Provide the (X, Y) coordinate of the cell's center where the given text is located.  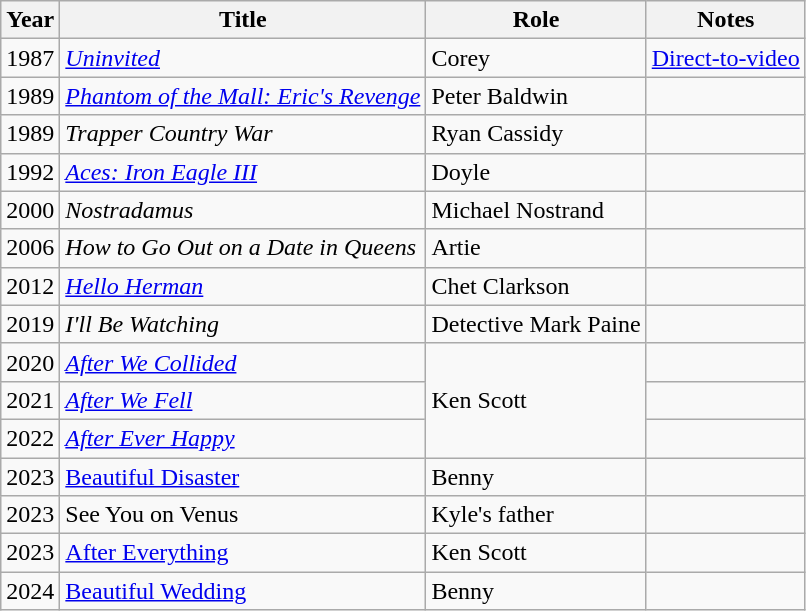
Ryan Cassidy (536, 134)
Title (243, 20)
1987 (30, 58)
Corey (536, 58)
2024 (30, 591)
Phantom of the Mall: Eric's Revenge (243, 96)
2019 (30, 324)
Beautiful Disaster (243, 477)
Kyle's father (536, 515)
After Ever Happy (243, 438)
Peter Baldwin (536, 96)
Detective Mark Paine (536, 324)
Hello Herman (243, 286)
Michael Nostrand (536, 210)
See You on Venus (243, 515)
2012 (30, 286)
After We Collided (243, 362)
Role (536, 20)
2021 (30, 400)
How to Go Out on a Date in Queens (243, 248)
Notes (726, 20)
After Everything (243, 553)
1992 (30, 172)
Doyle (536, 172)
Trapper Country War (243, 134)
Uninvited (243, 58)
Chet Clarkson (536, 286)
Beautiful Wedding (243, 591)
Aces: Iron Eagle III (243, 172)
2020 (30, 362)
Artie (536, 248)
2000 (30, 210)
Nostradamus (243, 210)
Direct-to-video (726, 58)
2006 (30, 248)
2022 (30, 438)
I'll Be Watching (243, 324)
After We Fell (243, 400)
Year (30, 20)
